Scan for the cell matching the given text and deliver its [X, Y] coordinate at center. 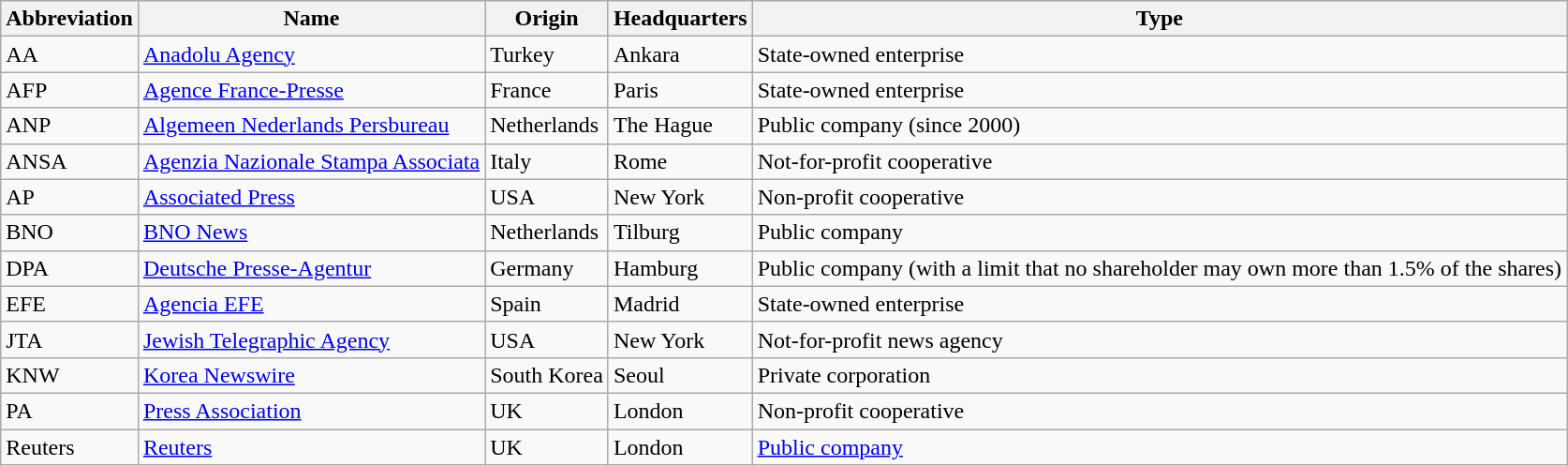
Not-for-profit news agency [1160, 339]
Origin [547, 19]
Public company (with a limit that no shareholder may own more than 1.5% of the shares) [1160, 268]
Korea Newswire [311, 375]
Type [1160, 19]
Agenzia Nazionale Stampa Associata [311, 161]
Germany [547, 268]
Press Association [311, 411]
Associated Press [311, 197]
AP [69, 197]
Not-for-profit cooperative [1160, 161]
Italy [547, 161]
Seoul [680, 375]
Hamburg [680, 268]
Abbreviation [69, 19]
AFP [69, 90]
Headquarters [680, 19]
Public company (since 2000) [1160, 126]
BNO News [311, 233]
ANP [69, 126]
EFE [69, 304]
Deutsche Presse-Agentur [311, 268]
South Korea [547, 375]
Madrid [680, 304]
ANSA [69, 161]
BNO [69, 233]
The Hague [680, 126]
DPA [69, 268]
Agencia EFE [311, 304]
JTA [69, 339]
Rome [680, 161]
Paris [680, 90]
PA [69, 411]
Spain [547, 304]
Algemeen Nederlands Persbureau [311, 126]
Private corporation [1160, 375]
Anadolu Agency [311, 54]
Turkey [547, 54]
France [547, 90]
KNW [69, 375]
Ankara [680, 54]
Agence France-Presse [311, 90]
AA [69, 54]
Jewish Telegraphic Agency [311, 339]
Tilburg [680, 233]
Name [311, 19]
